Scan for the cell matching the given text and deliver its (x, y) coordinate at center. 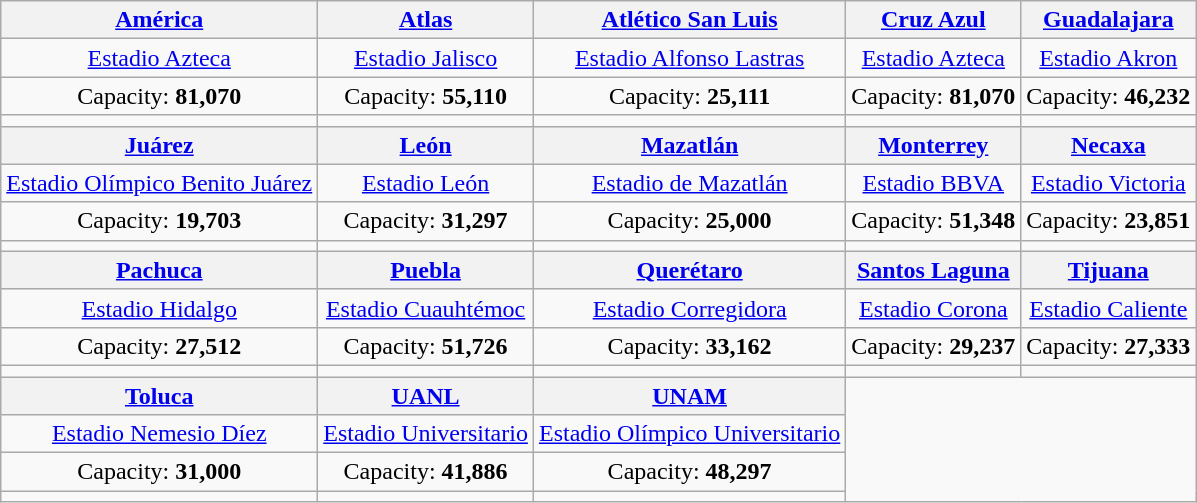
Querétaro (689, 270)
Capacity: 33,162 (689, 346)
Estadio de Mazatlán (689, 183)
Necaxa (1108, 145)
Estadio Caliente (1108, 308)
Estadio Olímpico Benito Juárez (160, 183)
UNAM (689, 395)
Capacity: 23,851 (1108, 221)
Capacity: 51,348 (934, 221)
Toluca (160, 395)
Estadio Corregidora (689, 308)
Capacity: 48,297 (689, 472)
Atlas (426, 20)
Santos Laguna (934, 270)
Capacity: 31,000 (160, 472)
Capacity: 55,110 (426, 96)
Capacity: 19,703 (160, 221)
Puebla (426, 270)
Capacity: 27,333 (1108, 346)
Estadio Hidalgo (160, 308)
Capacity: 51,726 (426, 346)
UANL (426, 395)
Estadio Universitario (426, 434)
Estadio Cuauhtémoc (426, 308)
Estadio Victoria (1108, 183)
América (160, 20)
Capacity: 31,297 (426, 221)
Capacity: 46,232 (1108, 96)
Estadio BBVA (934, 183)
Capacity: 25,000 (689, 221)
Capacity: 27,512 (160, 346)
Cruz Azul (934, 20)
Estadio Corona (934, 308)
Monterrey (934, 145)
Capacity: 25,111 (689, 96)
Juárez (160, 145)
Estadio Jalisco (426, 58)
Estadio León (426, 183)
Estadio Nemesio Díez (160, 434)
Mazatlán (689, 145)
Estadio Olímpico Universitario (689, 434)
Capacity: 29,237 (934, 346)
León (426, 145)
Estadio Alfonso Lastras (689, 58)
Pachuca (160, 270)
Capacity: 41,886 (426, 472)
Guadalajara (1108, 20)
Tijuana (1108, 270)
Estadio Akron (1108, 58)
Atlético San Luis (689, 20)
